Identify which cell holds the provided text, then report its [X, Y] central coordinate. 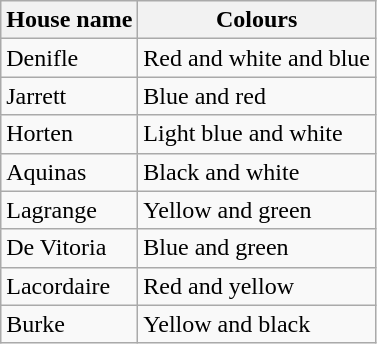
Red and white and blue [257, 58]
Aquinas [70, 172]
Denifle [70, 58]
Colours [257, 20]
Burke [70, 324]
Horten [70, 134]
House name [70, 20]
Blue and red [257, 96]
Black and white [257, 172]
Yellow and black [257, 324]
De Vitoria [70, 248]
Yellow and green [257, 210]
Blue and green [257, 248]
Lacordaire [70, 286]
Lagrange [70, 210]
Jarrett [70, 96]
Light blue and white [257, 134]
Red and yellow [257, 286]
